Detect which cell encompasses the target text, then output its [x, y] center coordinate. 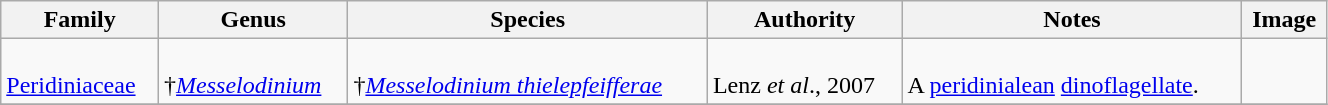
Species [528, 20]
Peridiniaceae [80, 72]
†Messelodinium thielepfeifferae [528, 72]
Genus [254, 20]
Image [1284, 20]
Lenz et al., 2007 [804, 72]
Family [80, 20]
Authority [804, 20]
A peridinialean dinoflagellate. [1072, 72]
†Messelodinium [254, 72]
Notes [1072, 20]
